Return the (x, y) coordinate for the center point of the cell that contains the specified text.  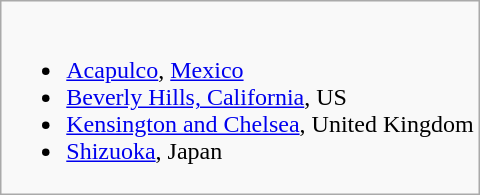
Acapulco, Mexico Beverly Hills, California, US Kensington and Chelsea, United Kingdom Shizuoka, Japan (240, 98)
